For the text-containing cell, return its midpoint in [x, y] coordinate format. 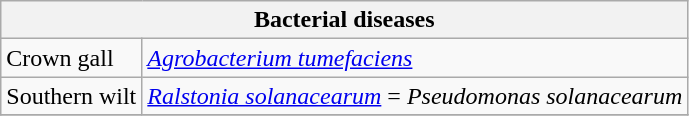
Crown gall [72, 58]
Agrobacterium tumefaciens [415, 58]
Ralstonia solanacearum = Pseudomonas solanacearum [415, 96]
Southern wilt [72, 96]
Bacterial diseases [344, 20]
